Output the [X, Y] coordinate of the center of the cell containing the given text.  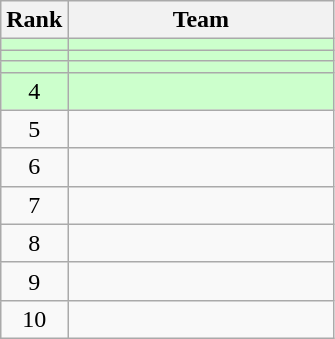
9 [34, 281]
7 [34, 205]
5 [34, 129]
8 [34, 243]
4 [34, 91]
Team [201, 20]
10 [34, 319]
6 [34, 167]
Rank [34, 20]
